For the text-containing cell, return its midpoint in (x, y) coordinate format. 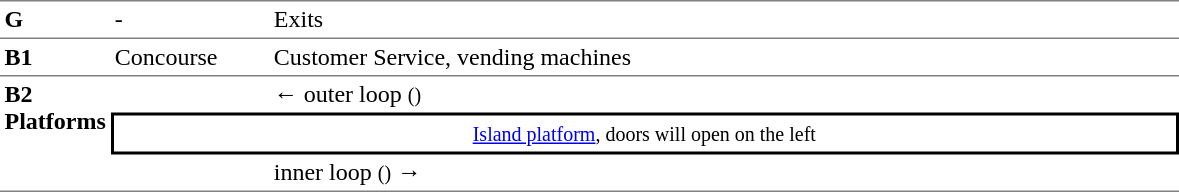
G (55, 19)
Exits (724, 19)
Concourse (190, 58)
inner loop () → (724, 173)
← outer loop () (724, 94)
Customer Service, vending machines (724, 58)
Island platform, doors will open on the left (644, 133)
B1 (55, 58)
B2Platforms (55, 134)
- (190, 19)
